For the text-containing cell, return its midpoint in (X, Y) coordinate format. 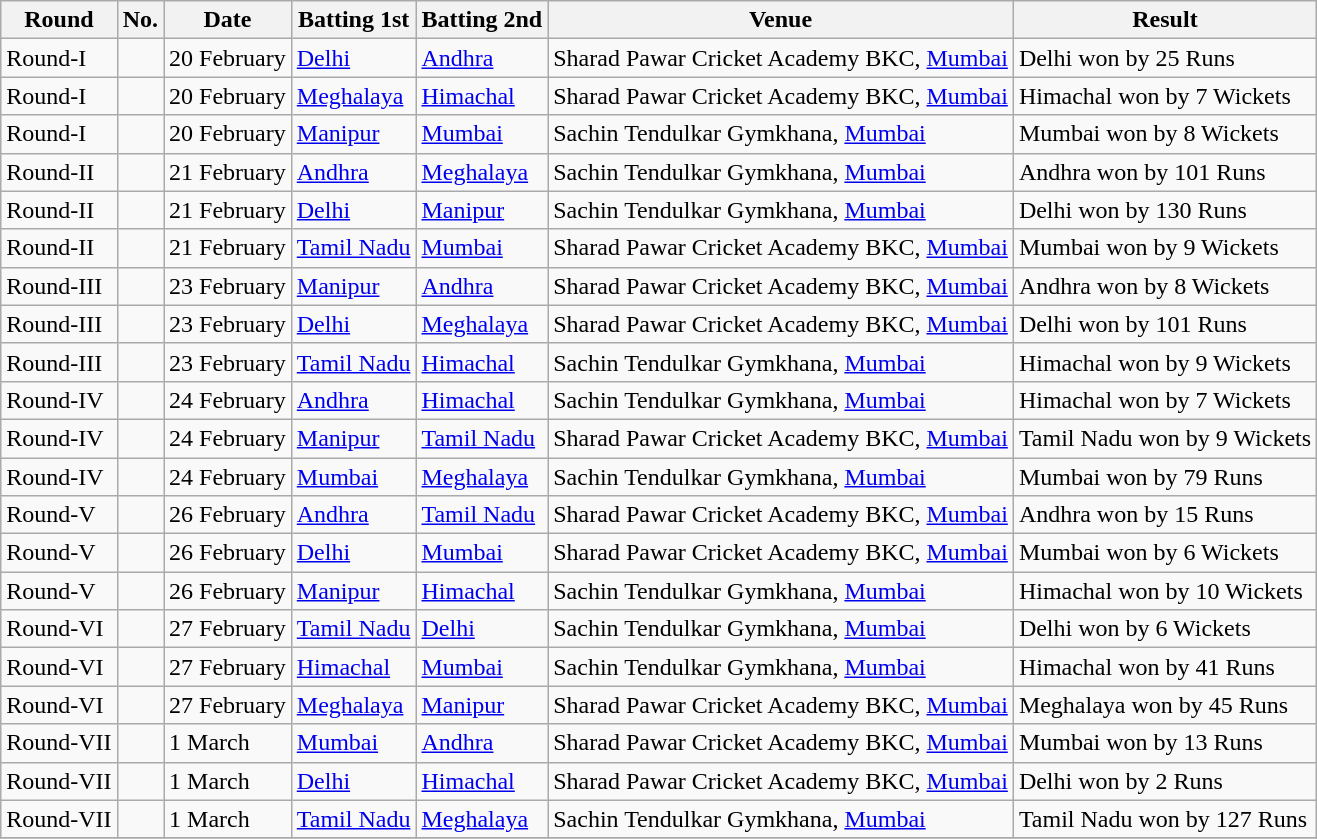
Mumbai won by 6 Wickets (1164, 553)
Mumbai won by 9 Wickets (1164, 248)
Delhi won by 6 Wickets (1164, 629)
Himachal won by 41 Runs (1164, 667)
Mumbai won by 8 Wickets (1164, 134)
Delhi won by 25 Runs (1164, 58)
Mumbai won by 13 Runs (1164, 743)
Andhra won by 101 Runs (1164, 172)
Venue (781, 20)
Round (59, 20)
Tamil Nadu won by 9 Wickets (1164, 438)
Batting 1st (354, 20)
Delhi won by 2 Runs (1164, 781)
Delhi won by 101 Runs (1164, 324)
No. (140, 20)
Date (228, 20)
Result (1164, 20)
Andhra won by 8 Wickets (1164, 286)
Andhra won by 15 Runs (1164, 515)
Mumbai won by 79 Runs (1164, 477)
Himachal won by 10 Wickets (1164, 591)
Batting 2nd (482, 20)
Tamil Nadu won by 127 Runs (1164, 819)
Himachal won by 9 Wickets (1164, 362)
Delhi won by 130 Runs (1164, 210)
Meghalaya won by 45 Runs (1164, 705)
